Detect which cell encompasses the target text, then output its [X, Y] center coordinate. 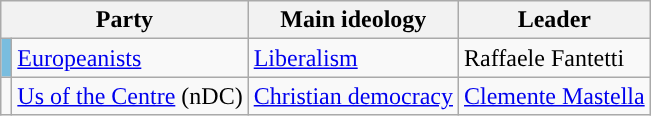
Leader [555, 20]
Christian democracy [353, 96]
Europeanists [130, 58]
Clemente Mastella [555, 96]
Raffaele Fantetti [555, 58]
Us of the Centre (nDC) [130, 96]
Main ideology [353, 20]
Party [124, 20]
Liberalism [353, 58]
